Search for the cell housing the specified text and yield its [X, Y] center coordinate. 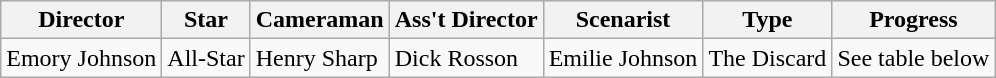
Progress [914, 20]
Emory Johnson [82, 58]
Dick Rosson [466, 58]
Scenarist [623, 20]
Cameraman [320, 20]
Director [82, 20]
Emilie Johnson [623, 58]
The Discard [768, 58]
All-Star [206, 58]
Star [206, 20]
Type [768, 20]
Ass't Director [466, 20]
See table below [914, 58]
Henry Sharp [320, 58]
